For the text-containing cell, return its midpoint in (x, y) coordinate format. 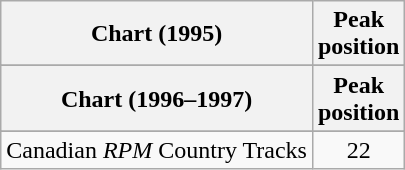
Chart (1995) (157, 34)
Canadian RPM Country Tracks (157, 150)
22 (358, 150)
Chart (1996–1997) (157, 98)
